Detect which cell encompasses the target text, then output its (X, Y) center coordinate. 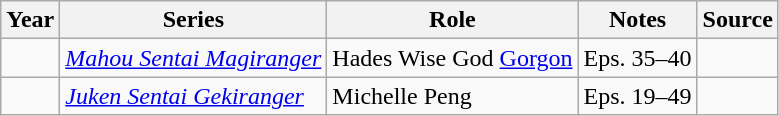
Role (452, 20)
Juken Sentai Gekiranger (194, 96)
Eps. 35–40 (638, 58)
Source (738, 20)
Michelle Peng (452, 96)
Hades Wise God Gorgon (452, 58)
Mahou Sentai Magiranger (194, 58)
Series (194, 20)
Notes (638, 20)
Year (30, 20)
Eps. 19–49 (638, 96)
